Output the (x, y) coordinate of the center of the cell containing the given text.  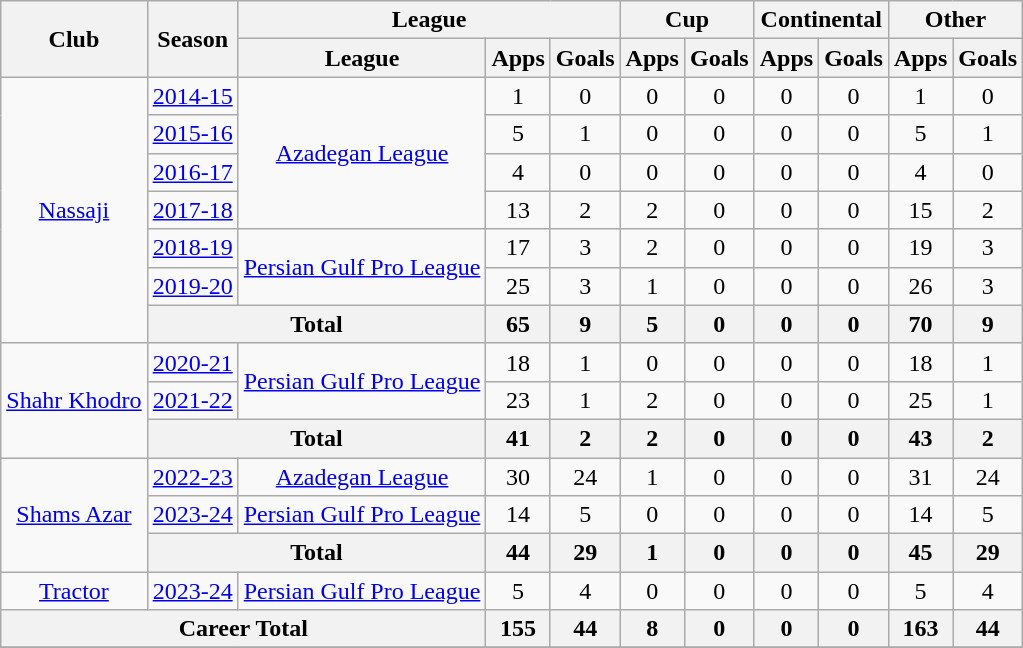
2018-19 (192, 248)
31 (920, 477)
2021-22 (192, 400)
155 (518, 629)
41 (518, 438)
Cup (687, 20)
2014-15 (192, 96)
23 (518, 400)
19 (920, 248)
2020-21 (192, 362)
Season (192, 39)
8 (652, 629)
13 (518, 210)
43 (920, 438)
17 (518, 248)
2017-18 (192, 210)
70 (920, 324)
Other (955, 20)
2022-23 (192, 477)
Shams Azar (74, 515)
30 (518, 477)
Tractor (74, 591)
163 (920, 629)
2016-17 (192, 172)
15 (920, 210)
Club (74, 39)
Continental (821, 20)
Career Total (244, 629)
65 (518, 324)
2019-20 (192, 286)
45 (920, 553)
2015-16 (192, 134)
Nassaji (74, 210)
26 (920, 286)
Shahr Khodro (74, 400)
